From the cell containing the given text, extract its center point as [X, Y] coordinate. 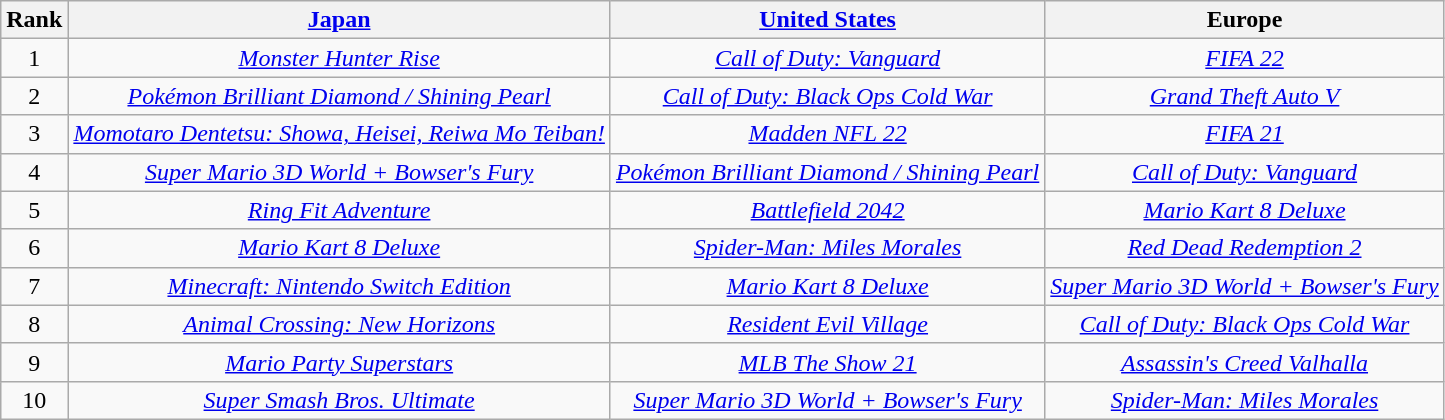
1 [34, 58]
Red Dead Redemption 2 [1245, 248]
Resident Evil Village [827, 324]
Rank [34, 20]
Madden NFL 22 [827, 134]
8 [34, 324]
Momotaro Dentetsu: Showa, Heisei, Reiwa Mo Teiban! [340, 134]
6 [34, 248]
United States [827, 20]
Monster Hunter Rise [340, 58]
Mario Party Superstars [340, 362]
9 [34, 362]
Europe [1245, 20]
Super Smash Bros. Ultimate [340, 400]
5 [34, 210]
Minecraft: Nintendo Switch Edition [340, 286]
Grand Theft Auto V [1245, 96]
Ring Fit Adventure [340, 210]
Assassin's Creed Valhalla [1245, 362]
Battlefield 2042 [827, 210]
3 [34, 134]
4 [34, 172]
MLB The Show 21 [827, 362]
FIFA 22 [1245, 58]
Animal Crossing: New Horizons [340, 324]
FIFA 21 [1245, 134]
7 [34, 286]
10 [34, 400]
Japan [340, 20]
2 [34, 96]
